Return [x, y] of the center of cell containing provided text 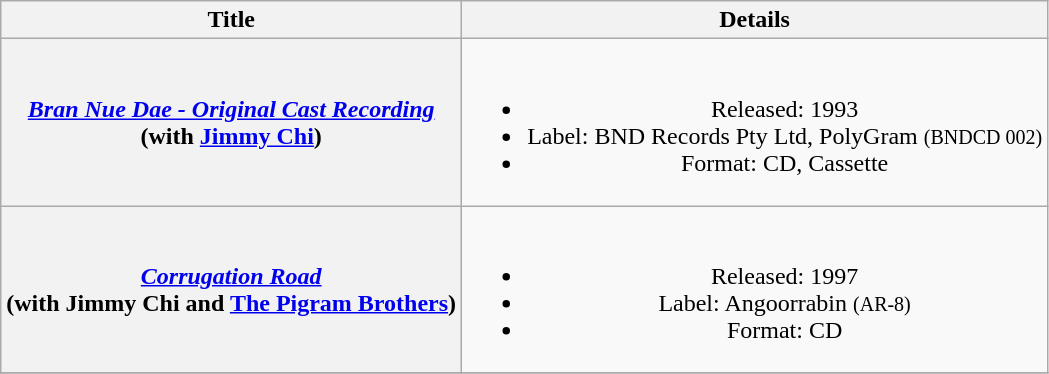
Bran Nue Dae - Original Cast Recording (with Jimmy Chi) [232, 122]
Released: 1997Label: Angoorrabin (AR-8)Format: CD [755, 290]
Details [755, 20]
Released: 1993Label: BND Records Pty Ltd, PolyGram (BNDCD 002)Format: CD, Cassette [755, 122]
Title [232, 20]
Corrugation Road (with Jimmy Chi and The Pigram Brothers) [232, 290]
